From the cell containing the given text, extract its center point as [X, Y] coordinate. 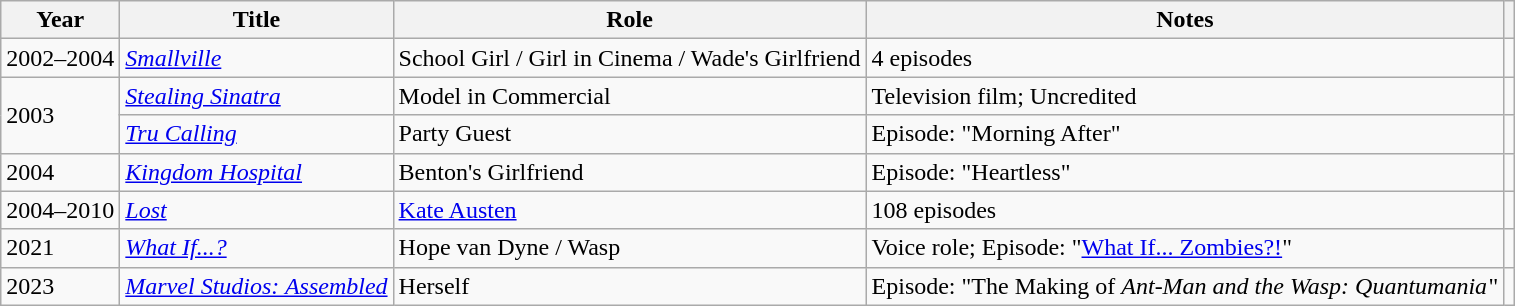
Lost [256, 210]
Notes [1185, 20]
Episode: "Morning After" [1185, 134]
Kingdom Hospital [256, 172]
Episode: "Heartless" [1185, 172]
Herself [630, 286]
Smallville [256, 58]
Stealing Sinatra [256, 96]
Role [630, 20]
Kate Austen [630, 210]
2023 [60, 286]
2021 [60, 248]
2002–2004 [60, 58]
2004–2010 [60, 210]
School Girl / Girl in Cinema / Wade's Girlfriend [630, 58]
Tru Calling [256, 134]
2003 [60, 115]
Hope van Dyne / Wasp [630, 248]
108 episodes [1185, 210]
Model in Commercial [630, 96]
Episode: "The Making of Ant-Man and the Wasp: Quantumania " [1185, 286]
Television film; Uncredited [1185, 96]
4 episodes [1185, 58]
Voice role; Episode: "What If... Zombies?!" [1185, 248]
What If...? [256, 248]
Party Guest [630, 134]
2004 [60, 172]
Marvel Studios: Assembled [256, 286]
Title [256, 20]
Year [60, 20]
Benton's Girlfriend [630, 172]
